Pinpoint the cell where the given text exists, returning its (X, Y) midpoint coordinate. 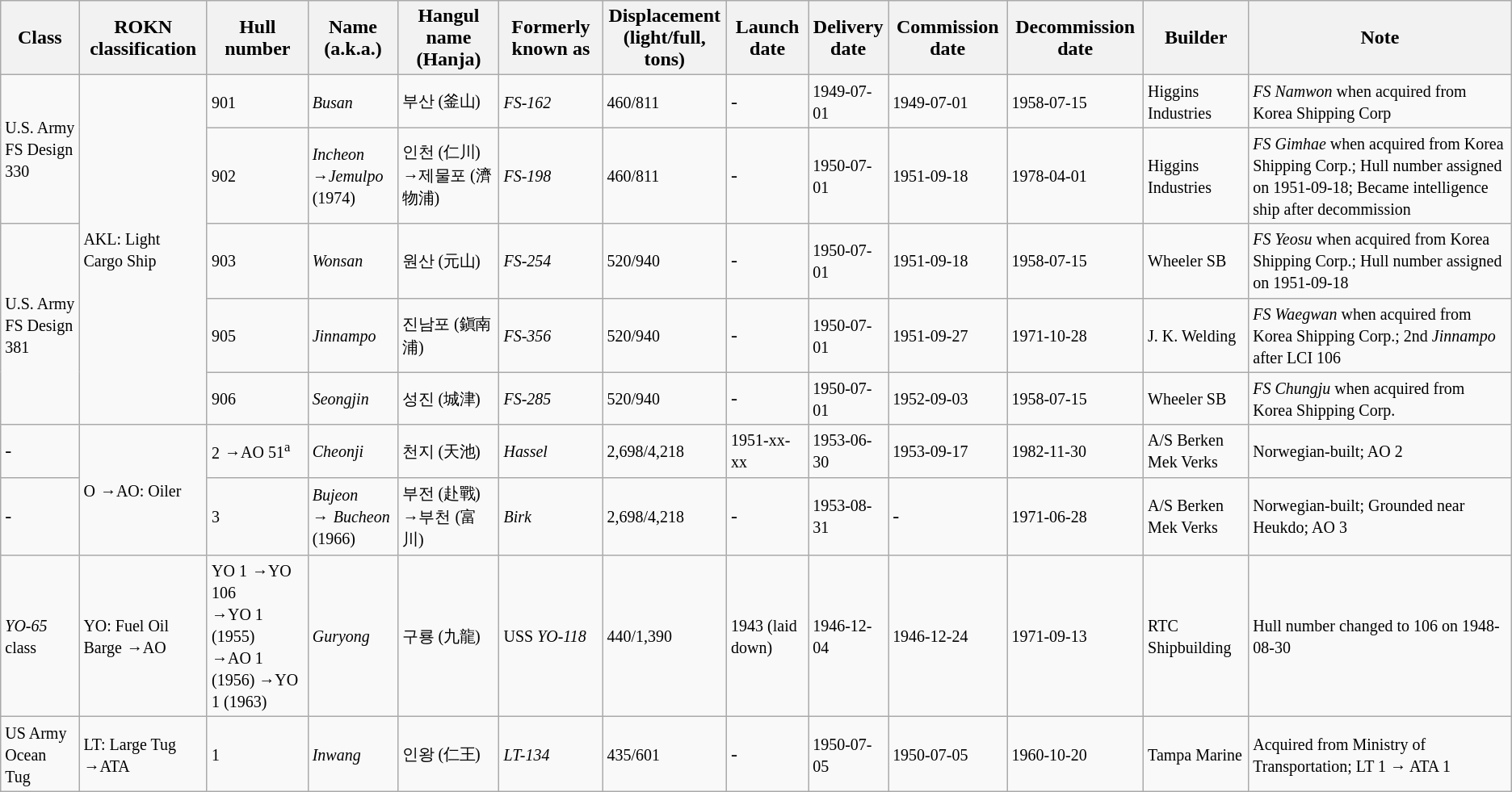
FS-285 (551, 399)
Wonsan (353, 261)
1960-10-20 (1076, 754)
ROKN classification (144, 38)
FS Waegwan when acquired from Korea Shipping Corp.; 2nd Jinnampo after LCI 106 (1380, 335)
1953-08-31 (848, 517)
Cheonji (353, 450)
1951-xx-xx (767, 450)
905 (257, 335)
Inwang (353, 754)
U.S. Army FS Design 330 (40, 149)
FS Yeosu when acquired from Korea Shipping Corp.; Hull number assigned on 1951-09-18 (1380, 261)
Tampa Marine (1196, 754)
Guryong (353, 636)
1946-12-04 (848, 636)
Seongjin (353, 399)
Decommission date (1076, 38)
1943 (laid down) (767, 636)
FS Gimhae when acquired from Korea Shipping Corp.; Hull number assigned on 1951-09-18; Became intelligence ship after decommission (1380, 176)
LT: Large Tug→ATA (144, 754)
1953-09-17 (948, 450)
Deliverydate (848, 38)
Displacement(light/full, tons) (665, 38)
FS-198 (551, 176)
Hull number changed to 106 on 1948-08-30 (1380, 636)
FS Namwon when acquired from Korea Shipping Corp (1380, 102)
성진 (城津) (449, 399)
Norwegian-built; Grounded near Heukdo; AO 3 (1380, 517)
진남포 (鎭南浦) (449, 335)
원산 (元山) (449, 261)
인천 (仁川) →제물포 (濟物浦) (449, 176)
1971-09-13 (1076, 636)
YO: Fuel Oil Barge →AO (144, 636)
3 (257, 517)
Acquired from Ministry of Transportation; LT 1 → ATA 1 (1380, 754)
1978-04-01 (1076, 176)
구룡 (九龍) (449, 636)
FS-162 (551, 102)
FS-356 (551, 335)
AKL: Light Cargo Ship (144, 250)
435/601 (665, 754)
LT-134 (551, 754)
Jinnampo (353, 335)
Hassel (551, 450)
Name (a.k.a.) (353, 38)
J. K. Welding (1196, 335)
Formerly known as (551, 38)
1971-10-28 (1076, 335)
1982-11-30 (1076, 450)
FS Chungju when acquired from Korea Shipping Corp. (1380, 399)
2 →AO 51a (257, 450)
Birk (551, 517)
Hangul name(Hanja) (449, 38)
1952-09-03 (948, 399)
902 (257, 176)
Hull number (257, 38)
Norwegian-built; AO 2 (1380, 450)
FS-254 (551, 261)
O →AO: Oiler (144, 490)
Commission date (948, 38)
Bujeon→ Bucheon (1966) (353, 517)
Incheon→Jemulpo (1974) (353, 176)
YO 1 →YO 106→YO 1 (1955)→AO 1 (1956) →YO 1 (1963) (257, 636)
Builder (1196, 38)
U.S. Army FS Design 381 (40, 325)
USS YO-118 (551, 636)
1951-09-27 (948, 335)
천지 (天池) (449, 450)
1946-12-24 (948, 636)
US Army Ocean Tug (40, 754)
903 (257, 261)
부전 (赴戰)→부천 (富川) (449, 517)
Class (40, 38)
1 (257, 754)
부산 (釜山) (449, 102)
YO-65 class (40, 636)
인왕 (仁王) (449, 754)
Busan (353, 102)
901 (257, 102)
440/1,390 (665, 636)
1971-06-28 (1076, 517)
906 (257, 399)
Launch date (767, 38)
1953-06-30 (848, 450)
RTC Shipbuilding (1196, 636)
Note (1380, 38)
